Extract the [x, y] coordinate from the center of the cell holding the provided text.  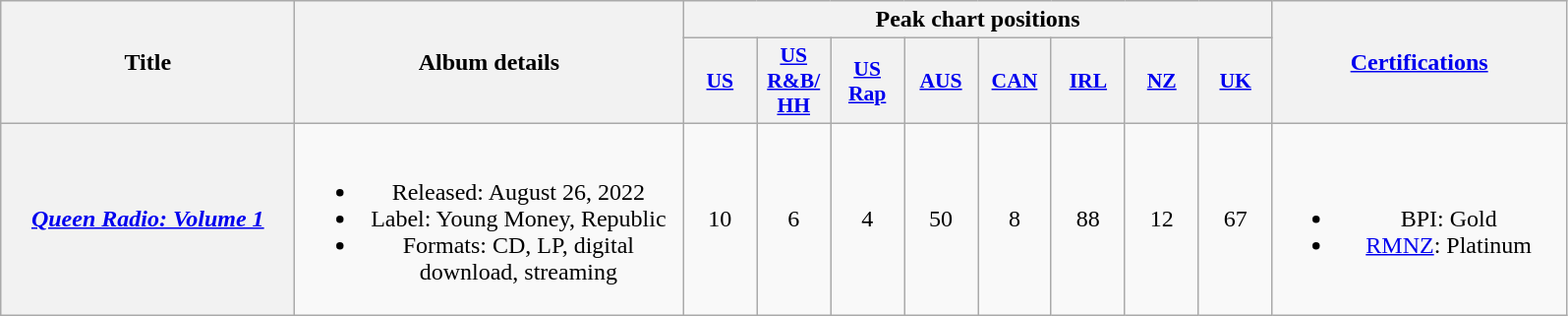
Peak chart positions [977, 20]
88 [1087, 219]
AUS [942, 81]
Certifications [1420, 63]
Album details [490, 63]
12 [1162, 219]
USRap [867, 81]
Queen Radio: Volume 1 [147, 219]
NZ [1162, 81]
CAN [1015, 81]
10 [720, 219]
50 [942, 219]
6 [794, 219]
67 [1235, 219]
Released: August 26, 2022Label: Young Money, RepublicFormats: CD, LP, digital download, streaming [490, 219]
USR&B/HH [794, 81]
8 [1015, 219]
Title [147, 63]
IRL [1087, 81]
UK [1235, 81]
4 [867, 219]
US [720, 81]
BPI: GoldRMNZ: Platinum [1420, 219]
